Extract the [X, Y] coordinate from the center of the cell holding the provided text.  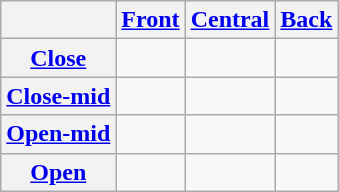
Front [150, 20]
Close-mid [58, 96]
Central [230, 20]
Open-mid [58, 134]
Open [58, 172]
Close [58, 58]
Back [306, 20]
